Search for the cell housing the specified text and yield its [X, Y] center coordinate. 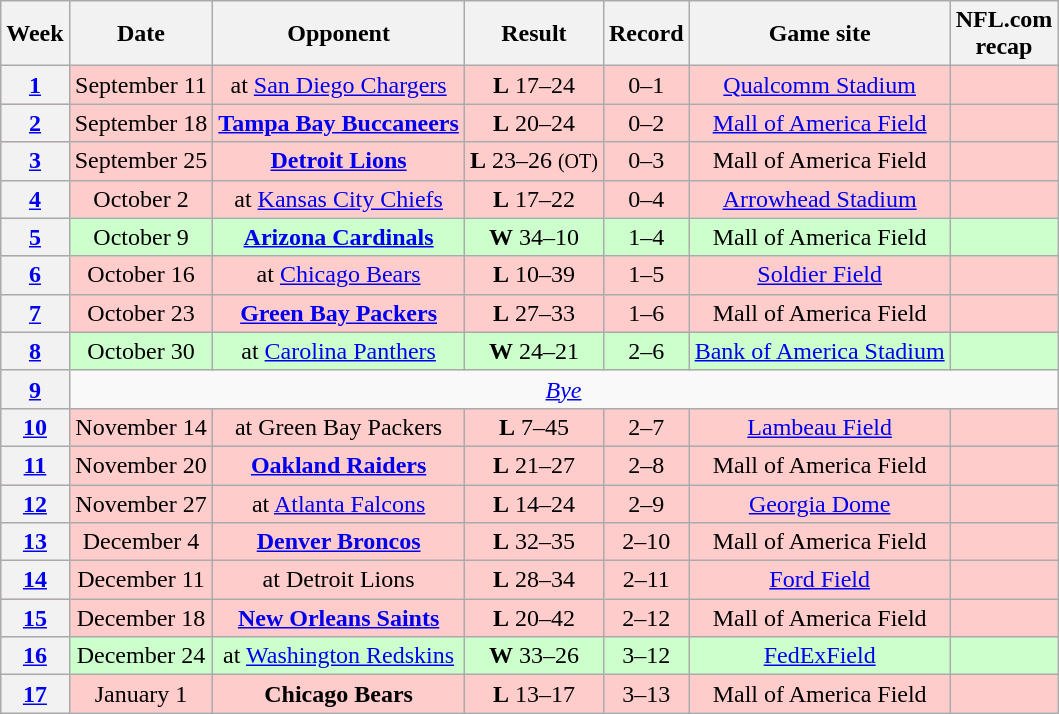
1–4 [646, 237]
Arrowhead Stadium [820, 199]
0–4 [646, 199]
Detroit Lions [339, 161]
2–11 [646, 580]
2–7 [646, 427]
8 [35, 351]
L 20–24 [534, 123]
October 16 [141, 275]
October 23 [141, 313]
16 [35, 656]
September 18 [141, 123]
10 [35, 427]
L 14–24 [534, 503]
at Kansas City Chiefs [339, 199]
October 30 [141, 351]
1–5 [646, 275]
Soldier Field [820, 275]
November 20 [141, 465]
NFL.comrecap [1004, 34]
2–9 [646, 503]
at Carolina Panthers [339, 351]
L 17–22 [534, 199]
L 10–39 [534, 275]
at San Diego Chargers [339, 85]
at Chicago Bears [339, 275]
New Orleans Saints [339, 618]
14 [35, 580]
L 20–42 [534, 618]
L 23–26 (OT) [534, 161]
October 2 [141, 199]
L 21–27 [534, 465]
17 [35, 694]
7 [35, 313]
3 [35, 161]
Lambeau Field [820, 427]
Week [35, 34]
3–13 [646, 694]
Georgia Dome [820, 503]
November 14 [141, 427]
Date [141, 34]
Green Bay Packers [339, 313]
Bye [564, 389]
Chicago Bears [339, 694]
4 [35, 199]
September 25 [141, 161]
Denver Broncos [339, 542]
at Detroit Lions [339, 580]
Result [534, 34]
Oakland Raiders [339, 465]
October 9 [141, 237]
Arizona Cardinals [339, 237]
L 13–17 [534, 694]
W 24–21 [534, 351]
6 [35, 275]
September 11 [141, 85]
5 [35, 237]
L 27–33 [534, 313]
December 11 [141, 580]
W 33–26 [534, 656]
L 7–45 [534, 427]
at Green Bay Packers [339, 427]
Record [646, 34]
December 24 [141, 656]
November 27 [141, 503]
13 [35, 542]
9 [35, 389]
0–1 [646, 85]
15 [35, 618]
Qualcomm Stadium [820, 85]
12 [35, 503]
11 [35, 465]
3–12 [646, 656]
1 [35, 85]
at Atlanta Falcons [339, 503]
Game site [820, 34]
at Washington Redskins [339, 656]
December 4 [141, 542]
2–12 [646, 618]
0–3 [646, 161]
2–8 [646, 465]
L 32–35 [534, 542]
FedExField [820, 656]
Bank of America Stadium [820, 351]
Opponent [339, 34]
L 17–24 [534, 85]
1–6 [646, 313]
L 28–34 [534, 580]
2 [35, 123]
Ford Field [820, 580]
W 34–10 [534, 237]
December 18 [141, 618]
2–10 [646, 542]
January 1 [141, 694]
2–6 [646, 351]
Tampa Bay Buccaneers [339, 123]
0–2 [646, 123]
